Find where the given text appears and provide that cell's center as (x, y) coordinate. 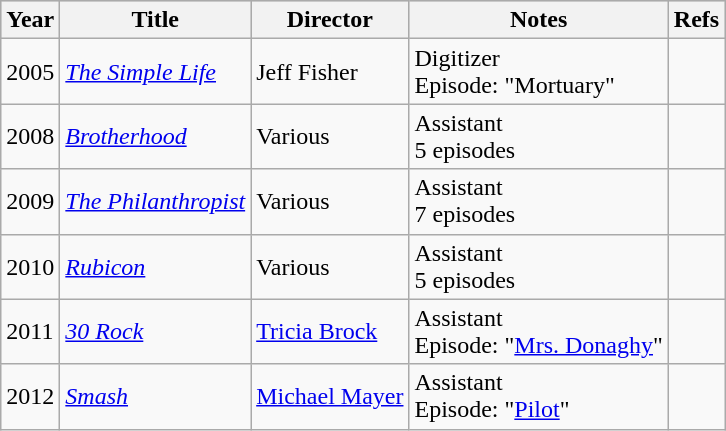
Michael Mayer (330, 396)
Jeff Fisher (330, 72)
2008 (30, 136)
DigitizerEpisode: "Mortuary" (538, 72)
2011 (30, 332)
Year (30, 20)
The Philanthropist (156, 202)
AssistantEpisode: "Pilot" (538, 396)
The Simple Life (156, 72)
Title (156, 20)
AssistantEpisode: "Mrs. Donaghy" (538, 332)
2010 (30, 266)
Brotherhood (156, 136)
2012 (30, 396)
30 Rock (156, 332)
Refs (696, 20)
2005 (30, 72)
Assistant7 episodes (538, 202)
2009 (30, 202)
Smash (156, 396)
Rubicon (156, 266)
Tricia Brock (330, 332)
Director (330, 20)
Notes (538, 20)
